Locate the cell with the specified text and output its [x, y] center coordinate. 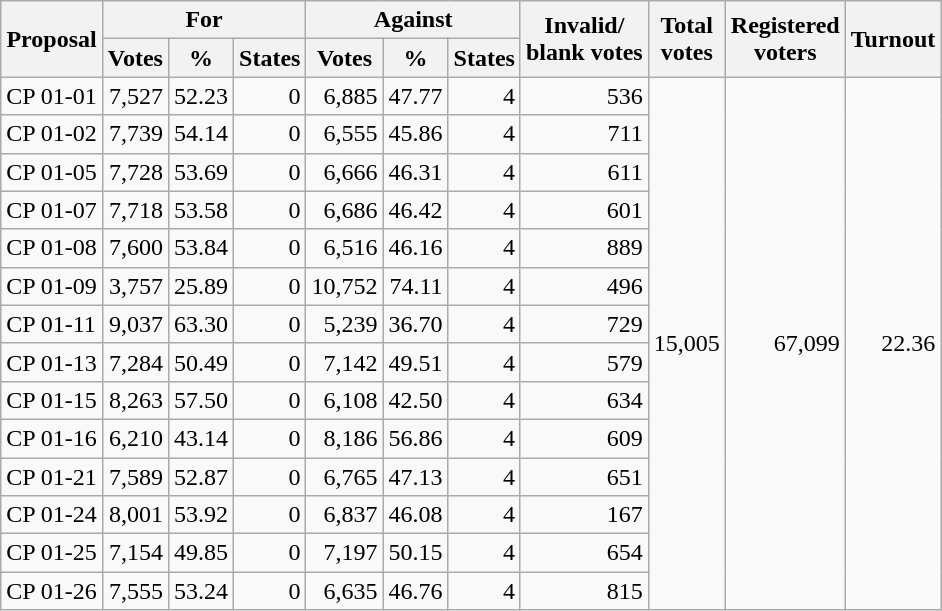
CP 01-02 [52, 134]
49.85 [200, 553]
74.11 [416, 286]
8,001 [135, 515]
CP 01-08 [52, 248]
15,005 [686, 344]
36.70 [416, 324]
8,186 [344, 438]
53.24 [200, 591]
57.50 [200, 400]
7,728 [135, 172]
536 [584, 96]
For [204, 20]
52.87 [200, 477]
8,263 [135, 400]
50.15 [416, 553]
CP 01-24 [52, 515]
Turnout [893, 39]
601 [584, 210]
Proposal [52, 39]
CP 01-07 [52, 210]
7,197 [344, 553]
46.08 [416, 515]
6,635 [344, 591]
49.51 [416, 362]
CP 01-25 [52, 553]
7,589 [135, 477]
53.69 [200, 172]
5,239 [344, 324]
53.58 [200, 210]
6,516 [344, 248]
6,837 [344, 515]
729 [584, 324]
52.23 [200, 96]
53.92 [200, 515]
63.30 [200, 324]
50.49 [200, 362]
815 [584, 591]
46.42 [416, 210]
Invalid/blank votes [584, 39]
7,284 [135, 362]
Totalvotes [686, 39]
7,739 [135, 134]
53.84 [200, 248]
47.77 [416, 96]
7,527 [135, 96]
CP 01-01 [52, 96]
56.86 [416, 438]
651 [584, 477]
46.16 [416, 248]
Against [414, 20]
45.86 [416, 134]
47.13 [416, 477]
CP 01-16 [52, 438]
579 [584, 362]
46.76 [416, 591]
167 [584, 515]
CP 01-13 [52, 362]
889 [584, 248]
43.14 [200, 438]
7,142 [344, 362]
22.36 [893, 344]
7,600 [135, 248]
609 [584, 438]
6,666 [344, 172]
10,752 [344, 286]
CP 01-26 [52, 591]
7,555 [135, 591]
CP 01-21 [52, 477]
6,108 [344, 400]
496 [584, 286]
CP 01-05 [52, 172]
634 [584, 400]
Registeredvoters [785, 39]
6,555 [344, 134]
6,765 [344, 477]
67,099 [785, 344]
42.50 [416, 400]
54.14 [200, 134]
654 [584, 553]
CP 01-11 [52, 324]
7,718 [135, 210]
46.31 [416, 172]
6,686 [344, 210]
25.89 [200, 286]
711 [584, 134]
7,154 [135, 553]
6,885 [344, 96]
611 [584, 172]
3,757 [135, 286]
CP 01-15 [52, 400]
9,037 [135, 324]
CP 01-09 [52, 286]
6,210 [135, 438]
